Detect which cell encompasses the target text, then output its (x, y) center coordinate. 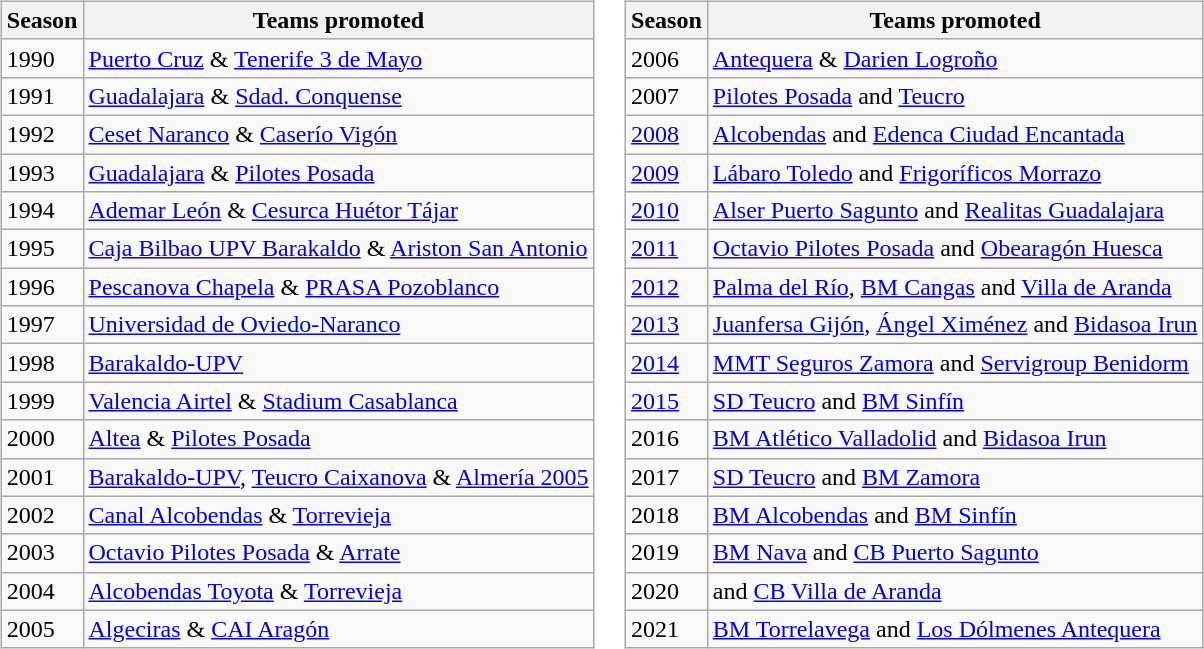
Alser Puerto Sagunto and Realitas Guadalajara (955, 211)
Ademar León & Cesurca Huétor Tájar (338, 211)
Juanfersa Gijón, Ángel Ximénez and Bidasoa Irun (955, 325)
2011 (667, 249)
BM Atlético Valladolid and Bidasoa Irun (955, 439)
Guadalajara & Pilotes Posada (338, 173)
BM Nava and CB Puerto Sagunto (955, 553)
2006 (667, 58)
and CB Villa de Aranda (955, 591)
1991 (42, 96)
BM Alcobendas and BM Sinfín (955, 515)
2008 (667, 134)
2013 (667, 325)
SD Teucro and BM Zamora (955, 477)
2015 (667, 401)
MMT Seguros Zamora and Servigroup Benidorm (955, 363)
2002 (42, 515)
2016 (667, 439)
Antequera & Darien Logroño (955, 58)
2010 (667, 211)
Octavio Pilotes Posada and Obearagón Huesca (955, 249)
1998 (42, 363)
Altea & Pilotes Posada (338, 439)
2007 (667, 96)
1999 (42, 401)
Alcobendas Toyota & Torrevieja (338, 591)
2017 (667, 477)
1996 (42, 287)
2019 (667, 553)
Barakaldo-UPV, Teucro Caixanova & Almería 2005 (338, 477)
1994 (42, 211)
SD Teucro and BM Sinfín (955, 401)
2005 (42, 629)
Universidad de Oviedo-Naranco (338, 325)
2001 (42, 477)
Pilotes Posada and Teucro (955, 96)
2012 (667, 287)
2018 (667, 515)
2014 (667, 363)
1995 (42, 249)
Valencia Airtel & Stadium Casablanca (338, 401)
BM Torrelavega and Los Dólmenes Antequera (955, 629)
2020 (667, 591)
Pescanova Chapela & PRASA Pozoblanco (338, 287)
2021 (667, 629)
2009 (667, 173)
Algeciras & CAI Aragón (338, 629)
1990 (42, 58)
Lábaro Toledo and Frigoríficos Morrazo (955, 173)
1993 (42, 173)
Palma del Río, BM Cangas and Villa de Aranda (955, 287)
Caja Bilbao UPV Barakaldo & Ariston San Antonio (338, 249)
Guadalajara & Sdad. Conquense (338, 96)
2004 (42, 591)
2003 (42, 553)
Ceset Naranco & Caserío Vigón (338, 134)
Canal Alcobendas & Torrevieja (338, 515)
1997 (42, 325)
Octavio Pilotes Posada & Arrate (338, 553)
Barakaldo-UPV (338, 363)
1992 (42, 134)
Puerto Cruz & Tenerife 3 de Mayo (338, 58)
Alcobendas and Edenca Ciudad Encantada (955, 134)
2000 (42, 439)
